Detect which cell encompasses the target text, then output its (X, Y) center coordinate. 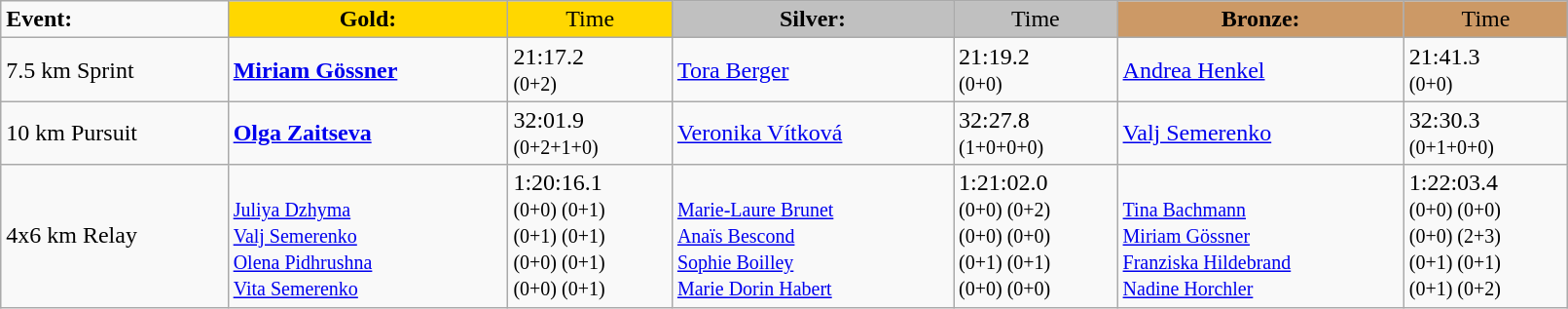
Bronze: (1260, 19)
Tora Berger (812, 70)
21:17.2(0+2) (590, 70)
10 km Pursuit (115, 133)
1:21:02.0(0+0) (0+2)(0+0) (0+0)(0+1) (0+1)(0+0) (0+0) (1036, 236)
Silver: (812, 19)
Valj Semerenko (1260, 133)
21:41.3(0+0) (1485, 70)
Tina BachmannMiriam GössnerFranziska HildebrandNadine Horchler (1260, 236)
Olga Zaitseva (368, 133)
Juliya DzhymaValj SemerenkoOlena PidhrushnaVita Semerenko (368, 236)
Event: (115, 19)
1:22:03.4(0+0) (0+0)(0+0) (2+3)(0+1) (0+1)(0+1) (0+2) (1485, 236)
1:20:16.1(0+0) (0+1)(0+1) (0+1)(0+0) (0+1)(0+0) (0+1) (590, 236)
32:27.8(1+0+0+0) (1036, 133)
32:30.3(0+1+0+0) (1485, 133)
Veronika Vítková (812, 133)
21:19.2(0+0) (1036, 70)
Gold: (368, 19)
4x6 km Relay (115, 236)
32:01.9(0+2+1+0) (590, 133)
Andrea Henkel (1260, 70)
Miriam Gössner (368, 70)
7.5 km Sprint (115, 70)
Marie-Laure BrunetAnaïs BescondSophie BoilleyMarie Dorin Habert (812, 236)
